Capture the cell that displays the provided text and extract its [x, y] central coordinate. 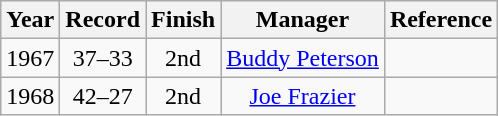
1967 [30, 58]
Year [30, 20]
Record [103, 20]
Joe Frazier [303, 96]
Buddy Peterson [303, 58]
Manager [303, 20]
42–27 [103, 96]
1968 [30, 96]
Reference [440, 20]
37–33 [103, 58]
Finish [184, 20]
